From the cell containing the given text, extract its center point as [x, y] coordinate. 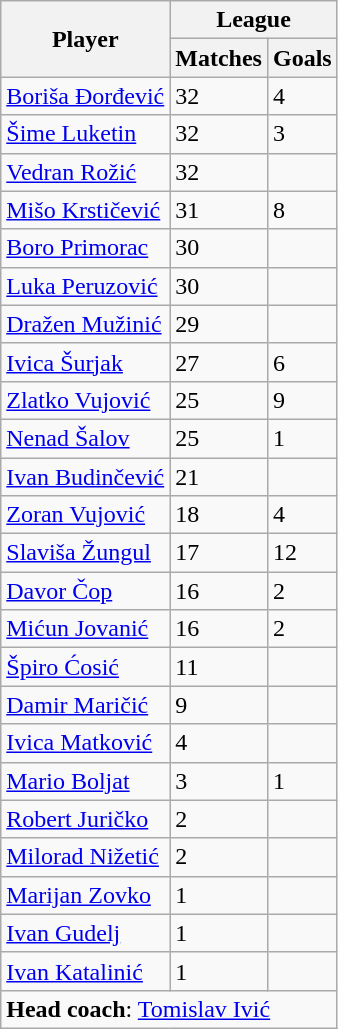
Zlatko Vujović [86, 400]
Matches [219, 58]
Ivan Gudelj [86, 933]
Davor Čop [86, 591]
Šime Luketin [86, 134]
Slaviša Žungul [86, 553]
27 [219, 362]
29 [219, 324]
League [254, 20]
Dražen Mužinić [86, 324]
Ivan Katalinić [86, 971]
Head coach: Tomislav Ivić [169, 1009]
18 [219, 515]
17 [219, 553]
6 [302, 362]
Mićun Jovanić [86, 629]
11 [219, 667]
Ivan Budinčević [86, 477]
Vedran Rožić [86, 172]
Zoran Vujović [86, 515]
12 [302, 553]
Ivica Matković [86, 743]
Boro Primorac [86, 248]
Robert Juričko [86, 819]
Damir Maričić [86, 705]
31 [219, 210]
21 [219, 477]
8 [302, 210]
Špiro Ćosić [86, 667]
Boriša Đorđević [86, 96]
Ivica Šurjak [86, 362]
Luka Peruzović [86, 286]
Mario Boljat [86, 781]
Mišo Krstičević [86, 210]
Marijan Zovko [86, 895]
Player [86, 39]
Nenad Šalov [86, 438]
Milorad Nižetić [86, 857]
Goals [302, 58]
